From the cell containing the given text, extract its center point as (X, Y) coordinate. 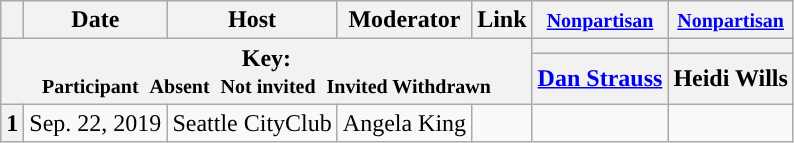
Angela King (404, 123)
Moderator (404, 20)
Dan Strauss (600, 78)
Date (96, 20)
Host (252, 20)
Key: Participant Absent Not invited Invited Withdrawn (266, 72)
Link (502, 20)
Heidi Wills (731, 78)
Seattle CityClub (252, 123)
1 (12, 123)
Sep. 22, 2019 (96, 123)
